Pinpoint the cell where the given text exists, returning its [X, Y] midpoint coordinate. 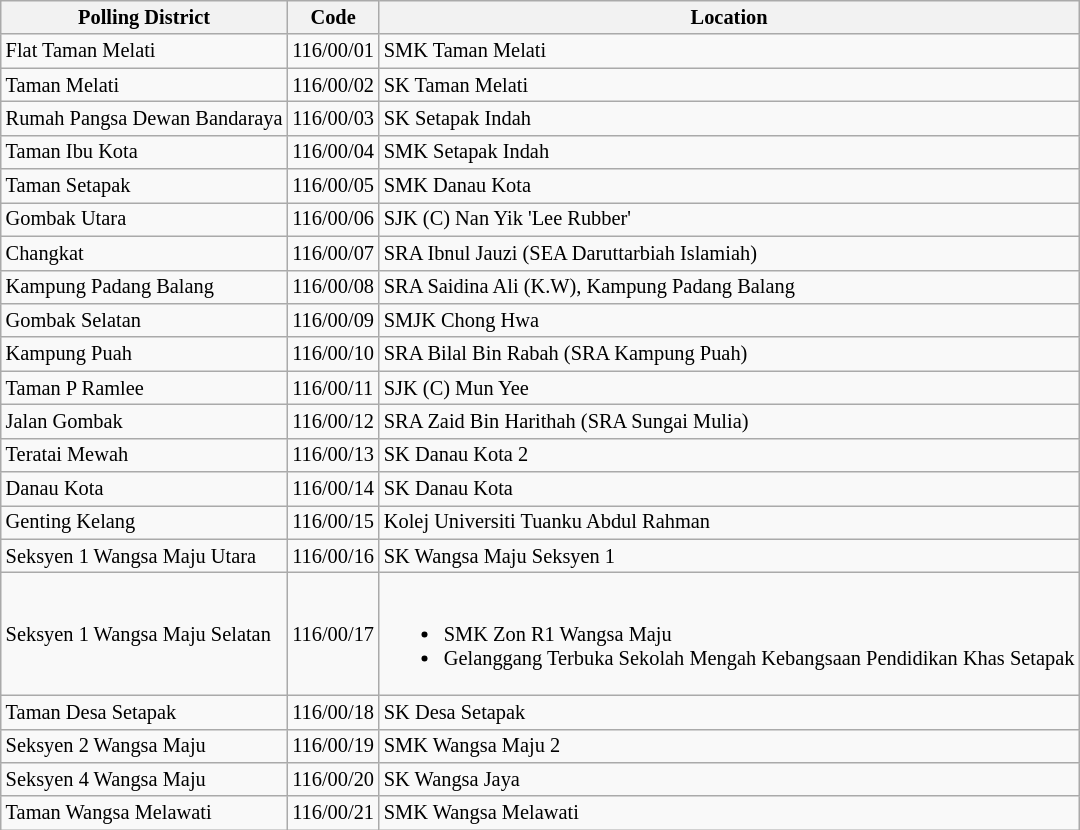
Polling District [144, 17]
Code [333, 17]
Flat Taman Melati [144, 51]
116/00/20 [333, 779]
Changkat [144, 253]
116/00/03 [333, 118]
SMK Setapak Indah [729, 152]
SMJK Chong Hwa [729, 320]
SRA Saidina Ali (K.W), Kampung Padang Balang [729, 287]
116/00/10 [333, 354]
Gombak Utara [144, 219]
Taman Setapak [144, 186]
116/00/21 [333, 813]
116/00/07 [333, 253]
Genting Kelang [144, 522]
SK Danau Kota 2 [729, 455]
SJK (C) Mun Yee [729, 388]
SRA Ibnul Jauzi (SEA Daruttarbiah Islamiah) [729, 253]
SK Wangsa Jaya [729, 779]
116/00/16 [333, 556]
Taman Melati [144, 85]
Seksyen 4 Wangsa Maju [144, 779]
116/00/12 [333, 421]
116/00/18 [333, 712]
Danau Kota [144, 489]
Location [729, 17]
SK Taman Melati [729, 85]
SMK Danau Kota [729, 186]
SK Setapak Indah [729, 118]
116/00/09 [333, 320]
Taman P Ramlee [144, 388]
SMK Wangsa Maju 2 [729, 746]
Jalan Gombak [144, 421]
Kolej Universiti Tuanku Abdul Rahman [729, 522]
SK Desa Setapak [729, 712]
116/00/04 [333, 152]
Seksyen 1 Wangsa Maju Utara [144, 556]
SK Danau Kota [729, 489]
116/00/08 [333, 287]
SK Wangsa Maju Seksyen 1 [729, 556]
Taman Wangsa Melawati [144, 813]
Taman Desa Setapak [144, 712]
Taman Ibu Kota [144, 152]
Kampung Padang Balang [144, 287]
SMK Zon R1 Wangsa MajuGelanggang Terbuka Sekolah Mengah Kebangsaan Pendidikan Khas Setapak [729, 633]
116/00/01 [333, 51]
Seksyen 2 Wangsa Maju [144, 746]
Rumah Pangsa Dewan Bandaraya [144, 118]
SMK Wangsa Melawati [729, 813]
SJK (C) Nan Yik 'Lee Rubber' [729, 219]
116/00/13 [333, 455]
SRA Zaid Bin Harithah (SRA Sungai Mulia) [729, 421]
Kampung Puah [144, 354]
116/00/11 [333, 388]
Gombak Selatan [144, 320]
116/00/19 [333, 746]
116/00/06 [333, 219]
Teratai Mewah [144, 455]
116/00/02 [333, 85]
Seksyen 1 Wangsa Maju Selatan [144, 633]
116/00/14 [333, 489]
SRA Bilal Bin Rabah (SRA Kampung Puah) [729, 354]
116/00/05 [333, 186]
116/00/17 [333, 633]
SMK Taman Melati [729, 51]
116/00/15 [333, 522]
